Identify which cell holds the provided text, then report its [X, Y] central coordinate. 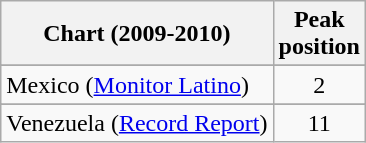
Mexico (Monitor Latino) [137, 85]
Venezuela (Record Report) [137, 123]
2 [319, 85]
Peakposition [319, 34]
11 [319, 123]
Chart (2009-2010) [137, 34]
